Determine the (X, Y) coordinate at the center of the cell enclosing the given text.  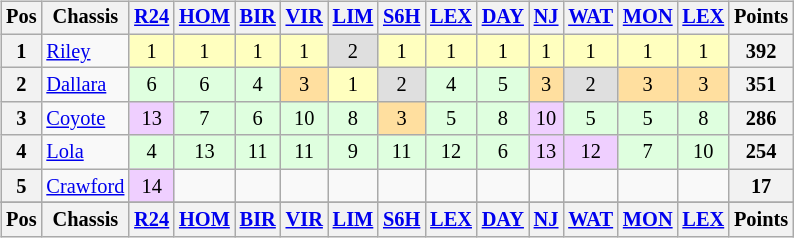
Coyote (85, 119)
286 (761, 119)
Riley (85, 51)
254 (761, 152)
351 (761, 85)
Crawford (85, 186)
Dallara (85, 85)
14 (152, 186)
9 (353, 152)
17 (761, 186)
392 (761, 51)
Lola (85, 152)
